Output the [X, Y] coordinate of the center of the cell containing the given text.  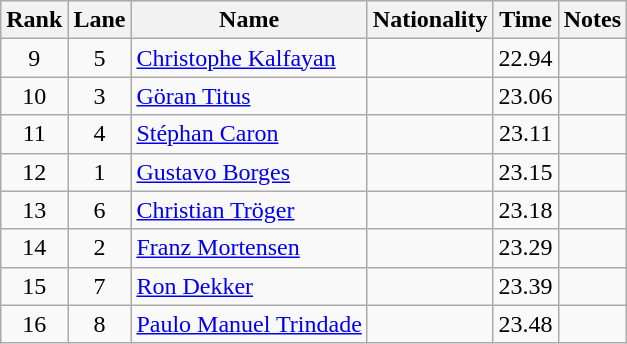
1 [100, 172]
15 [34, 286]
Christian Tröger [249, 210]
Lane [100, 20]
Notes [592, 20]
22.94 [526, 58]
13 [34, 210]
12 [34, 172]
9 [34, 58]
23.18 [526, 210]
Rank [34, 20]
Göran Titus [249, 96]
23.39 [526, 286]
23.11 [526, 134]
Franz Mortensen [249, 248]
8 [100, 324]
7 [100, 286]
23.06 [526, 96]
23.29 [526, 248]
11 [34, 134]
10 [34, 96]
Christophe Kalfayan [249, 58]
14 [34, 248]
5 [100, 58]
3 [100, 96]
2 [100, 248]
23.15 [526, 172]
Name [249, 20]
Gustavo Borges [249, 172]
6 [100, 210]
Paulo Manuel Trindade [249, 324]
23.48 [526, 324]
Ron Dekker [249, 286]
Time [526, 20]
4 [100, 134]
Stéphan Caron [249, 134]
Nationality [430, 20]
16 [34, 324]
